Pinpoint the cell where the given text exists, returning its (x, y) midpoint coordinate. 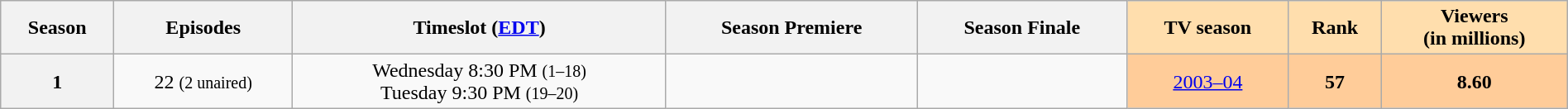
Episodes (203, 28)
Season Premiere (791, 28)
Season (58, 28)
Season Finale (1022, 28)
Timeslot (EDT) (480, 28)
57 (1335, 81)
Viewers (in millions) (1474, 28)
TV season (1207, 28)
8.60 (1474, 81)
Rank (1335, 28)
1 (58, 81)
Wednesday 8:30 PM (1–18)Tuesday 9:30 PM (19–20) (480, 81)
2003–04 (1207, 81)
22 (2 unaired) (203, 81)
